Extract the (X, Y) coordinate from the center of the cell holding the provided text.  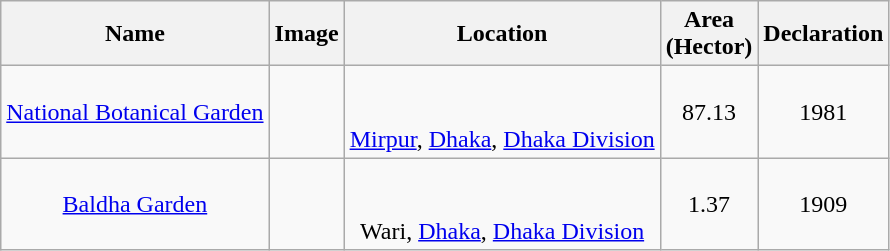
1.37 (709, 204)
Baldha Garden (135, 204)
Image (306, 34)
Location (502, 34)
Mirpur, Dhaka, Dhaka Division (502, 112)
Area(Hector) (709, 34)
Declaration (824, 34)
National Botanical Garden (135, 112)
1909 (824, 204)
Name (135, 34)
Wari, Dhaka, Dhaka Division (502, 204)
1981 (824, 112)
87.13 (709, 112)
